Pinpoint the cell where the given text exists, returning its (X, Y) midpoint coordinate. 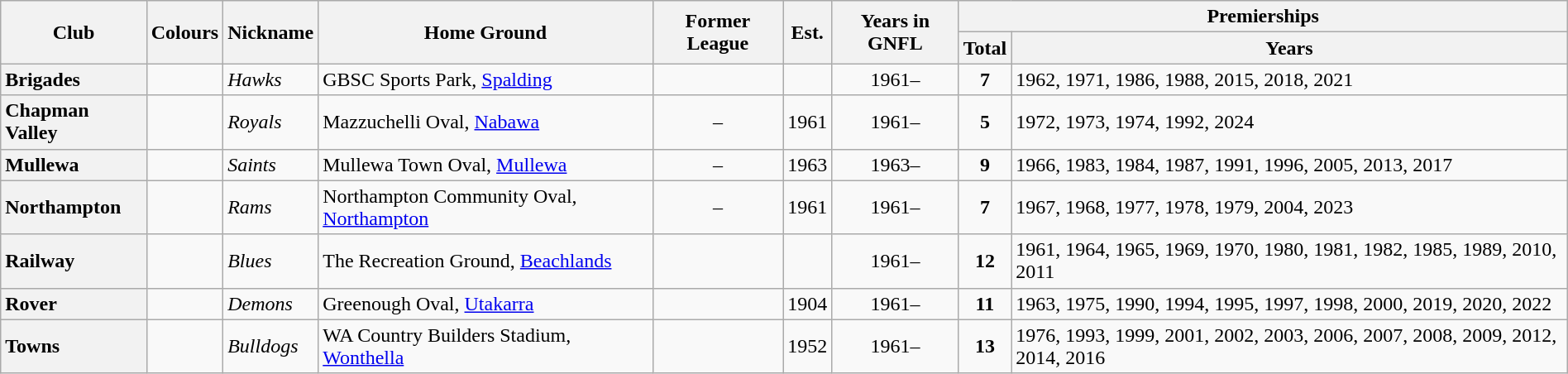
1904 (807, 304)
WA Country Builders Stadium, Wonthella (485, 346)
Premierships (1263, 17)
Est. (807, 32)
9 (985, 165)
Former League (718, 32)
Northampton Community Oval, Northampton (485, 207)
13 (985, 346)
GBSC Sports Park, Spalding (485, 79)
1963, 1975, 1990, 1994, 1995, 1997, 1998, 2000, 2019, 2020, 2022 (1290, 304)
Rams (271, 207)
1962, 1971, 1986, 1988, 2015, 2018, 2021 (1290, 79)
1966, 1983, 1984, 1987, 1991, 1996, 2005, 2013, 2017 (1290, 165)
The Recreation Ground, Beachlands (485, 261)
Hawks (271, 79)
Saints (271, 165)
Chapman Valley (74, 122)
1967, 1968, 1977, 1978, 1979, 2004, 2023 (1290, 207)
Railway (74, 261)
Towns (74, 346)
Demons (271, 304)
12 (985, 261)
Bulldogs (271, 346)
Brigades (74, 79)
1963 (807, 165)
Rover (74, 304)
Royals (271, 122)
Mullewa Town Oval, Mullewa (485, 165)
Mazzuchelli Oval, Nabawa (485, 122)
Mullewa (74, 165)
Nickname (271, 32)
Club (74, 32)
1963– (895, 165)
1972, 1973, 1974, 1992, 2024 (1290, 122)
1961, 1964, 1965, 1969, 1970, 1980, 1981, 1982, 1985, 1989, 2010, 2011 (1290, 261)
1952 (807, 346)
Years in GNFL (895, 32)
Years (1290, 48)
1976, 1993, 1999, 2001, 2002, 2003, 2006, 2007, 2008, 2009, 2012, 2014, 2016 (1290, 346)
5 (985, 122)
Greenough Oval, Utakarra (485, 304)
Total (985, 48)
Home Ground (485, 32)
11 (985, 304)
Northampton (74, 207)
Blues (271, 261)
Colours (184, 32)
